Capture the cell that displays the provided text and extract its [X, Y] central coordinate. 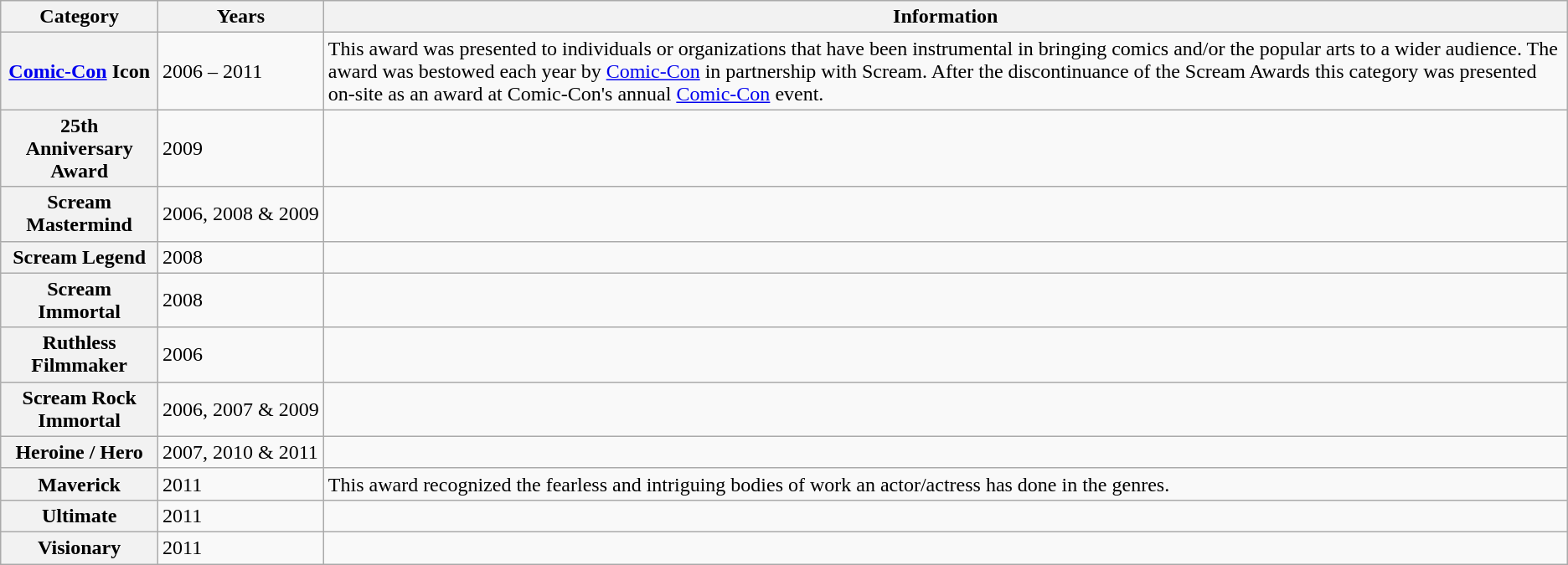
Category [80, 17]
2009 [241, 148]
Years [241, 17]
2006, 2007 & 2009 [241, 408]
Visionary [80, 547]
Scream Mastermind [80, 214]
Information [945, 17]
25th Anniversary Award [80, 148]
2007, 2010 & 2011 [241, 452]
2006 – 2011 [241, 71]
Maverick [80, 484]
Comic-Con Icon [80, 71]
2006, 2008 & 2009 [241, 214]
2006 [241, 355]
Ruthless Filmmaker [80, 355]
Scream Rock Immortal [80, 408]
Ultimate [80, 516]
Heroine / Hero [80, 452]
Scream Immortal [80, 300]
This award recognized the fearless and intriguing bodies of work an actor/actress has done in the genres. [945, 484]
Scream Legend [80, 257]
